From the cell containing the given text, extract its center point as [x, y] coordinate. 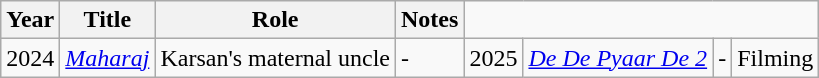
2024 [30, 58]
Karsan's maternal uncle [276, 58]
Year [30, 20]
Title [108, 20]
Notes [430, 20]
2025 [494, 58]
Role [276, 20]
Maharaj [108, 58]
De De Pyaar De 2 [618, 58]
Filming [776, 58]
